Identify which cell holds the provided text, then report its (X, Y) central coordinate. 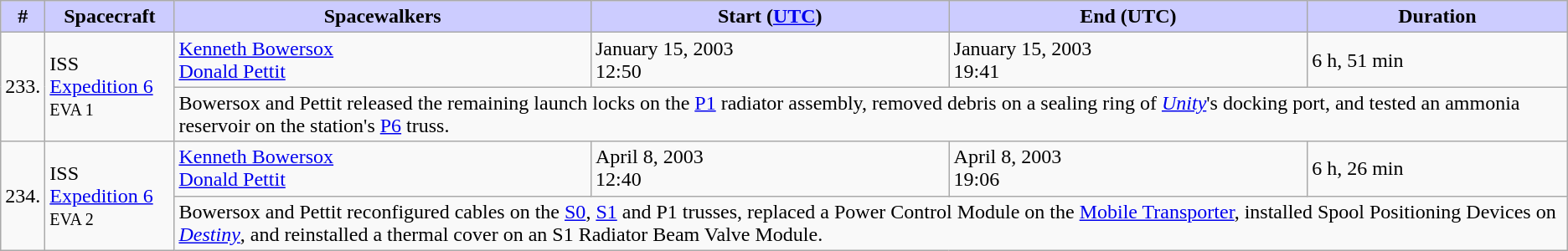
6 h, 51 min (1437, 60)
End (UTC) (1128, 17)
233. (23, 87)
234. (23, 196)
Spacewalkers (383, 17)
# (23, 17)
Start (UTC) (770, 17)
ISS Expedition 6EVA 1 (110, 87)
Duration (1437, 17)
January 15, 2003 19:41 (1128, 60)
April 8, 2003 19:06 (1128, 169)
January 15, 2003 12:50 (770, 60)
April 8, 2003 12:40 (770, 169)
ISS Expedition 6EVA 2 (110, 196)
6 h, 26 min (1437, 169)
Spacecraft (110, 17)
